For the text-containing cell, return its midpoint in (X, Y) coordinate format. 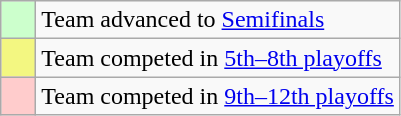
Team advanced to Semifinals (218, 20)
Team competed in 5th–8th playoffs (218, 58)
Team competed in 9th–12th playoffs (218, 96)
